Provide the (X, Y) coordinate of the cell's center where the given text is located.  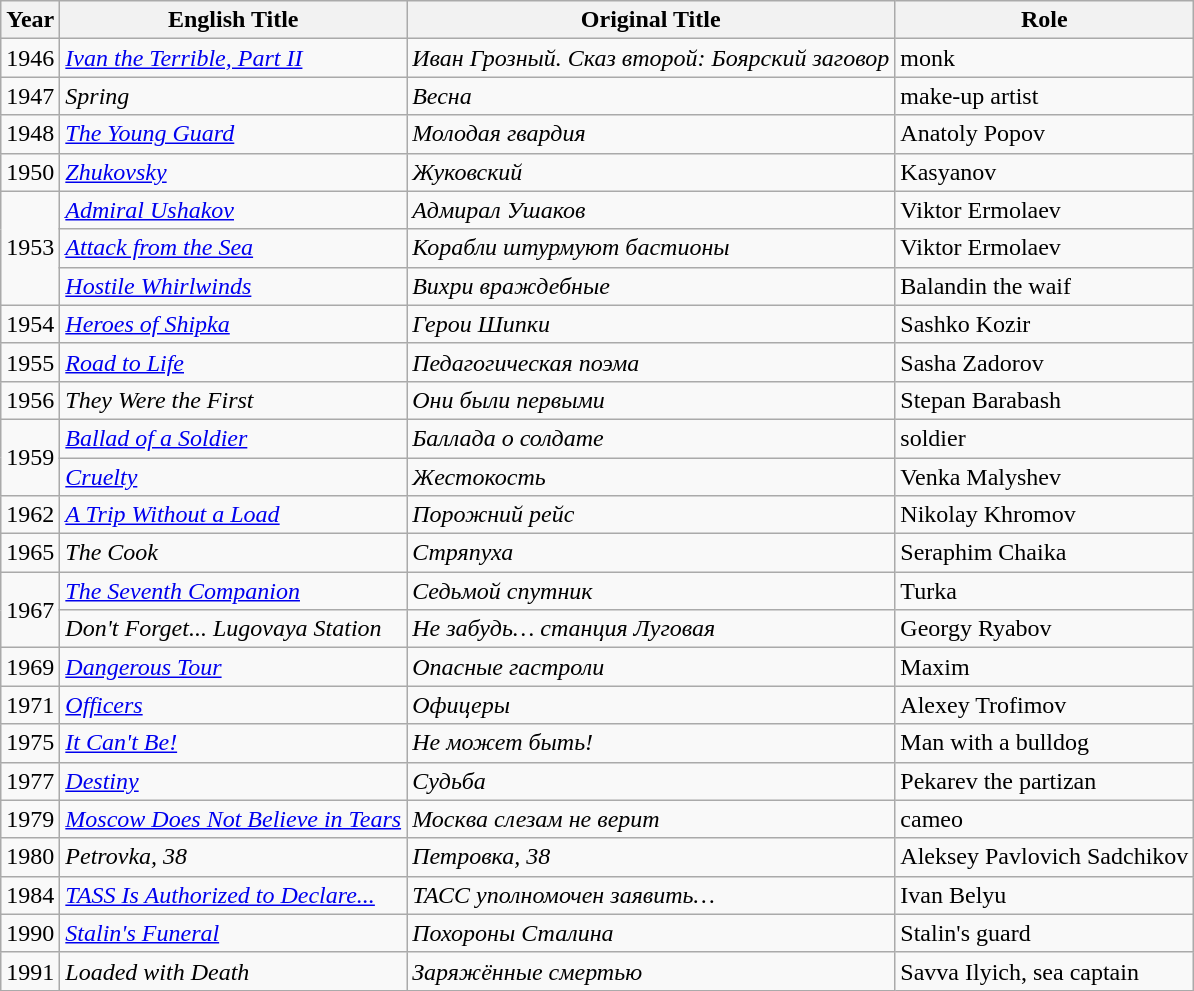
Судьба (651, 781)
Ivan Belyu (1044, 895)
Педагогическая поэма (651, 362)
Молодая гвардия (651, 134)
Destiny (234, 781)
1980 (30, 857)
1979 (30, 819)
Петровка, 38 (651, 857)
Original Title (651, 20)
cameo (1044, 819)
1953 (30, 248)
Похороны Сталина (651, 933)
1956 (30, 400)
TASS Is Authorized to Declare... (234, 895)
They Were the First (234, 400)
make-up artist (1044, 96)
1990 (30, 933)
1959 (30, 457)
Savva Ilyich, sea captain (1044, 971)
Nikolay Khromov (1044, 515)
monk (1044, 58)
A Trip Without a Load (234, 515)
1991 (30, 971)
Ivan the Terrible, Part II (234, 58)
Sashko Kozir (1044, 324)
1948 (30, 134)
1955 (30, 362)
Sasha Zadorov (1044, 362)
Весна (651, 96)
Заряжённые смертью (651, 971)
Иван Грозный. Сказ второй: Боярский заговор (651, 58)
Kasyanov (1044, 172)
Georgy Ryabov (1044, 629)
1950 (30, 172)
Admiral Ushakov (234, 210)
Stalin's Funeral (234, 933)
Корабли штурмуют бастионы (651, 248)
Москва слезам не верит (651, 819)
1965 (30, 553)
Pekarev the partizan (1044, 781)
1947 (30, 96)
Venka Malyshev (1044, 477)
Turka (1044, 591)
Стряпуха (651, 553)
Dangerous Tour (234, 667)
Road to Life (234, 362)
Alexey Trofimov (1044, 705)
Anatoly Popov (1044, 134)
Role (1044, 20)
Moscow Does Not Believe in Tears (234, 819)
Не забудь… станция Луговая (651, 629)
Жуковский (651, 172)
Офицеры (651, 705)
1954 (30, 324)
Адмирал Ушаков (651, 210)
It Can't Be! (234, 743)
The Seventh Companion (234, 591)
Жестокость (651, 477)
Вихри враждебные (651, 286)
Не может быть! (651, 743)
Порожний рейс (651, 515)
Опасные гастроли (651, 667)
Hostile Whirlwinds (234, 286)
Petrovka, 38 (234, 857)
soldier (1044, 438)
1962 (30, 515)
Loaded with Death (234, 971)
Spring (234, 96)
Cruelty (234, 477)
Они были первыми (651, 400)
1984 (30, 895)
Maxim (1044, 667)
Stepan Barabash (1044, 400)
Attack from the Sea (234, 248)
Man with a bulldog (1044, 743)
Седьмой спутник (651, 591)
1967 (30, 610)
1969 (30, 667)
The Young Guard (234, 134)
English Title (234, 20)
The Cook (234, 553)
ТАСС уполномочен заявить… (651, 895)
1977 (30, 781)
Balandin the waif (1044, 286)
Stalin's guard (1044, 933)
1975 (30, 743)
Zhukovsky (234, 172)
Heroes of Shipka (234, 324)
Seraphim Chaika (1044, 553)
Year (30, 20)
Баллада о солдате (651, 438)
1946 (30, 58)
Aleksey Pavlovich Sadchikov (1044, 857)
Don't Forget... Lugovaya Station (234, 629)
1971 (30, 705)
Герои Шипки (651, 324)
Officers (234, 705)
Ballad of a Soldier (234, 438)
